Search for the cell housing the specified text and yield its [x, y] center coordinate. 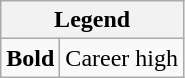
Legend [92, 20]
Bold [30, 58]
Career high [122, 58]
